Return the [x, y] coordinate for the center point of the cell that contains the specified text.  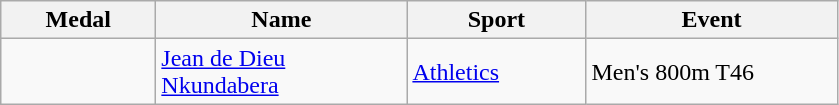
Medal [78, 20]
Name [282, 20]
Athletics [496, 72]
Event [712, 20]
Jean de Dieu Nkundabera [282, 72]
Men's 800m T46 [712, 72]
Sport [496, 20]
